Locate the cell with the specified text and output its [X, Y] center coordinate. 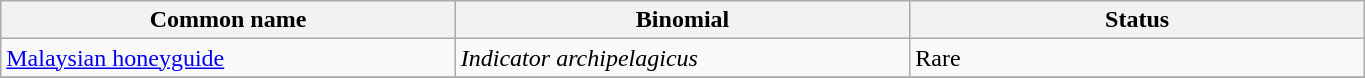
Indicator archipelagicus [682, 58]
Rare [1138, 58]
Common name [228, 20]
Malaysian honeyguide [228, 58]
Binomial [682, 20]
Status [1138, 20]
